Extract the [X, Y] coordinate from the center of the cell holding the provided text.  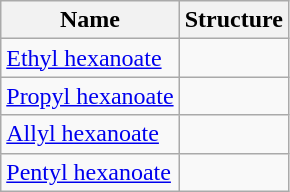
Allyl hexanoate [90, 134]
Propyl hexanoate [90, 96]
Name [90, 20]
Pentyl hexanoate [90, 172]
Ethyl hexanoate [90, 58]
Structure [234, 20]
